Determine the [X, Y] coordinate at the center of the cell enclosing the given text.  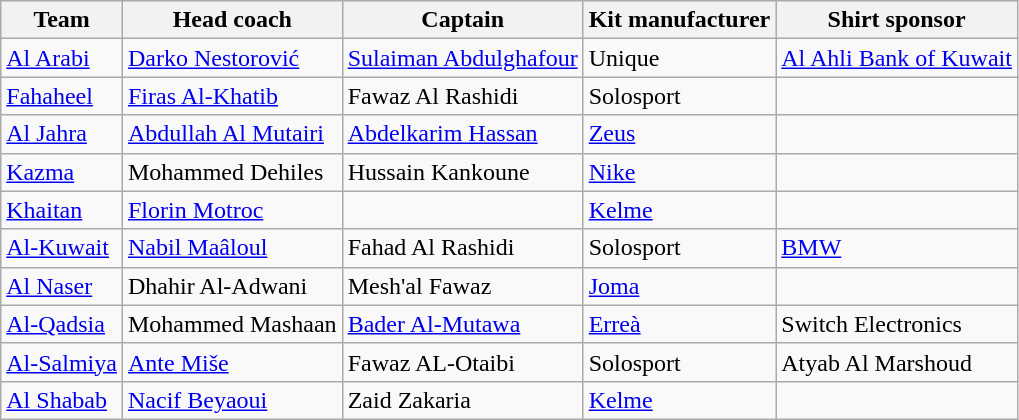
Abdullah Al Mutairi [232, 134]
Head coach [232, 20]
Al Jahra [62, 134]
Zaid Zakaria [462, 400]
BMW [897, 248]
Sulaiman Abdulghafour [462, 58]
Al Shabab [62, 400]
Abdelkarim Hassan [462, 134]
Dhahir Al-Adwani [232, 286]
Al-Kuwait [62, 248]
Mohammed Dehiles [232, 172]
Bader Al-Mutawa [462, 324]
Khaitan [62, 210]
Nike [680, 172]
Ante Miše [232, 362]
Florin Motroc [232, 210]
Kit manufacturer [680, 20]
Fahaheel [62, 96]
Zeus [680, 134]
Hussain Kankoune [462, 172]
Al Ahli Bank of Kuwait [897, 58]
Unique [680, 58]
Al Naser [62, 286]
Team [62, 20]
Nacif Beyaoui [232, 400]
Joma [680, 286]
Kazma [62, 172]
Al-Qadsia [62, 324]
Firas Al-Khatib [232, 96]
Fawaz AL-Otaibi [462, 362]
Captain [462, 20]
Shirt sponsor [897, 20]
Nabil Maâloul [232, 248]
Fawaz Al Rashidi [462, 96]
Mesh'al Fawaz [462, 286]
Al-Salmiya [62, 362]
Erreà [680, 324]
Fahad Al Rashidi [462, 248]
Al Arabi [62, 58]
Atyab Al Marshoud [897, 362]
Darko Nestorović [232, 58]
Switch Electronics [897, 324]
Mohammed Mashaan [232, 324]
